From the cell containing the given text, extract its center point as [X, Y] coordinate. 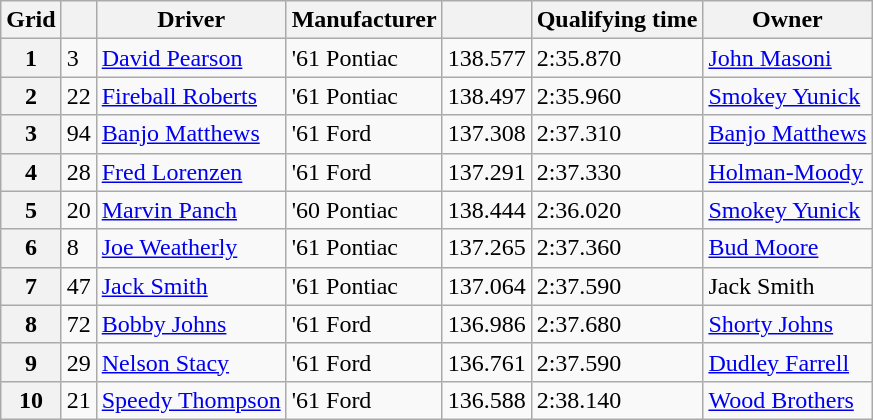
2:35.870 [617, 58]
29 [78, 362]
7 [31, 286]
Bud Moore [788, 248]
21 [78, 400]
2:36.020 [617, 210]
Manufacturer [364, 20]
72 [78, 324]
138.577 [486, 58]
Wood Brothers [788, 400]
20 [78, 210]
137.064 [486, 286]
Fireball Roberts [191, 96]
Bobby Johns [191, 324]
Joe Weatherly [191, 248]
6 [31, 248]
28 [78, 172]
2:35.960 [617, 96]
Grid [31, 20]
Nelson Stacy [191, 362]
5 [31, 210]
1 [31, 58]
10 [31, 400]
138.497 [486, 96]
137.308 [486, 134]
Owner [788, 20]
Speedy Thompson [191, 400]
John Masoni [788, 58]
4 [31, 172]
137.265 [486, 248]
2:38.140 [617, 400]
2:37.680 [617, 324]
2:37.360 [617, 248]
2 [31, 96]
94 [78, 134]
Dudley Farrell [788, 362]
136.986 [486, 324]
David Pearson [191, 58]
Fred Lorenzen [191, 172]
'60 Pontiac [364, 210]
Holman-Moody [788, 172]
136.761 [486, 362]
136.588 [486, 400]
Driver [191, 20]
138.444 [486, 210]
9 [31, 362]
2:37.310 [617, 134]
Shorty Johns [788, 324]
137.291 [486, 172]
2:37.330 [617, 172]
22 [78, 96]
47 [78, 286]
Qualifying time [617, 20]
Marvin Panch [191, 210]
